Provide the [x, y] coordinate of the cell's center where the given text is located.  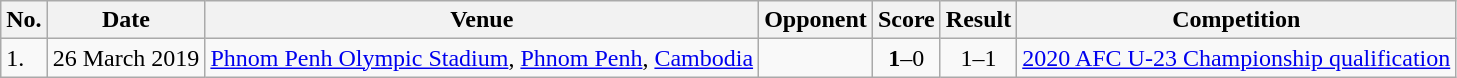
1. [24, 58]
No. [24, 20]
1–0 [906, 58]
Venue [482, 20]
2020 AFC U-23 Championship qualification [1236, 58]
Date [126, 20]
Competition [1236, 20]
26 March 2019 [126, 58]
Result [978, 20]
Phnom Penh Olympic Stadium, Phnom Penh, Cambodia [482, 58]
Opponent [816, 20]
1–1 [978, 58]
Score [906, 20]
